Identify which cell holds the provided text, then report its (x, y) central coordinate. 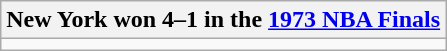
New York won 4–1 in the 1973 NBA Finals (224, 20)
